Determine the [X, Y] coordinate at the center of the cell enclosing the given text.  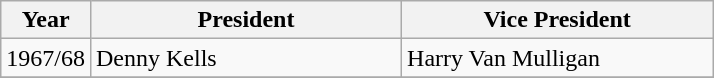
Harry Van Mulligan [558, 58]
Vice President [558, 20]
1967/68 [46, 58]
Year [46, 20]
Denny Kells [246, 58]
President [246, 20]
